Scan for the cell matching the given text and deliver its [x, y] coordinate at center. 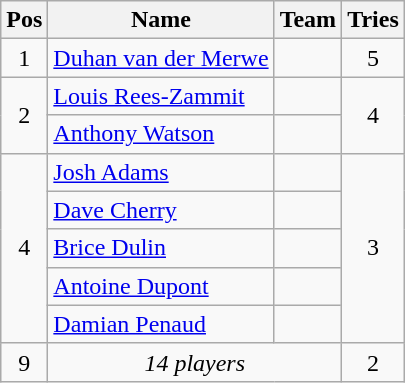
Dave Cherry [161, 210]
1 [24, 58]
Pos [24, 20]
Anthony Watson [161, 134]
Antoine Dupont [161, 286]
Damian Penaud [161, 324]
3 [374, 248]
Duhan van der Merwe [161, 58]
Brice Dulin [161, 248]
Josh Adams [161, 172]
Team [308, 20]
Louis Rees-Zammit [161, 96]
14 players [195, 362]
Name [161, 20]
Tries [374, 20]
9 [24, 362]
5 [374, 58]
